Locate the cell with the specified text and output its [X, Y] center coordinate. 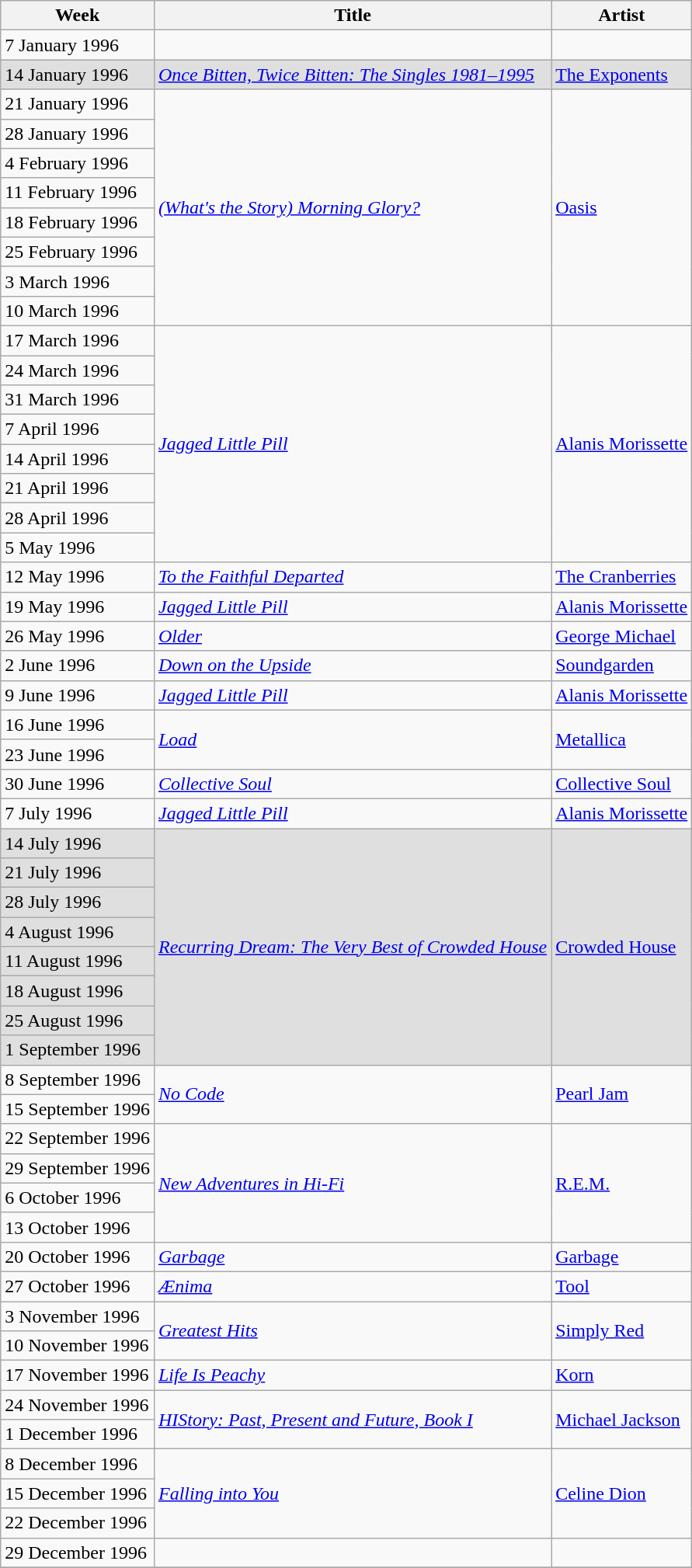
New Adventures in Hi-Fi [353, 1183]
11 February 1996 [78, 193]
25 February 1996 [78, 252]
Simply Red [621, 1331]
2 June 1996 [78, 666]
19 May 1996 [78, 607]
1 September 1996 [78, 1050]
18 August 1996 [78, 991]
Metallica [621, 739]
Week [78, 16]
29 September 1996 [78, 1168]
21 January 1996 [78, 104]
28 January 1996 [78, 134]
7 July 1996 [78, 813]
Ænima [353, 1286]
8 September 1996 [78, 1080]
Korn [621, 1375]
The Exponents [621, 75]
14 April 1996 [78, 459]
George Michael [621, 636]
28 July 1996 [78, 902]
8 December 1996 [78, 1464]
1 December 1996 [78, 1434]
4 August 1996 [78, 932]
Older [353, 636]
Down on the Upside [353, 666]
10 November 1996 [78, 1346]
Crowded House [621, 946]
4 February 1996 [78, 163]
20 October 1996 [78, 1257]
31 March 1996 [78, 400]
14 July 1996 [78, 843]
10 March 1996 [78, 311]
27 October 1996 [78, 1286]
15 December 1996 [78, 1493]
17 March 1996 [78, 340]
24 March 1996 [78, 370]
18 February 1996 [78, 222]
Load [353, 739]
R.E.M. [621, 1183]
3 March 1996 [78, 281]
15 September 1996 [78, 1109]
To the Faithful Departed [353, 577]
Falling into You [353, 1493]
Greatest Hits [353, 1331]
HIStory: Past, Present and Future, Book I [353, 1420]
26 May 1996 [78, 636]
22 September 1996 [78, 1139]
11 August 1996 [78, 961]
9 June 1996 [78, 695]
16 June 1996 [78, 725]
22 December 1996 [78, 1523]
Pearl Jam [621, 1094]
21 April 1996 [78, 488]
25 August 1996 [78, 1020]
6 October 1996 [78, 1198]
5 May 1996 [78, 548]
Tool [621, 1286]
Title [353, 16]
17 November 1996 [78, 1375]
24 November 1996 [78, 1405]
Oasis [621, 207]
7 April 1996 [78, 429]
30 June 1996 [78, 784]
Artist [621, 16]
12 May 1996 [78, 577]
Life Is Peachy [353, 1375]
Celine Dion [621, 1493]
23 June 1996 [78, 754]
14 January 1996 [78, 75]
7 January 1996 [78, 45]
28 April 1996 [78, 518]
21 July 1996 [78, 873]
(What's the Story) Morning Glory? [353, 207]
13 October 1996 [78, 1227]
No Code [353, 1094]
Once Bitten, Twice Bitten: The Singles 1981–1995 [353, 75]
Soundgarden [621, 666]
29 December 1996 [78, 1552]
Michael Jackson [621, 1420]
3 November 1996 [78, 1316]
Recurring Dream: The Very Best of Crowded House [353, 946]
The Cranberries [621, 577]
